Provide the [x, y] coordinate of the cell's center where the given text is located.  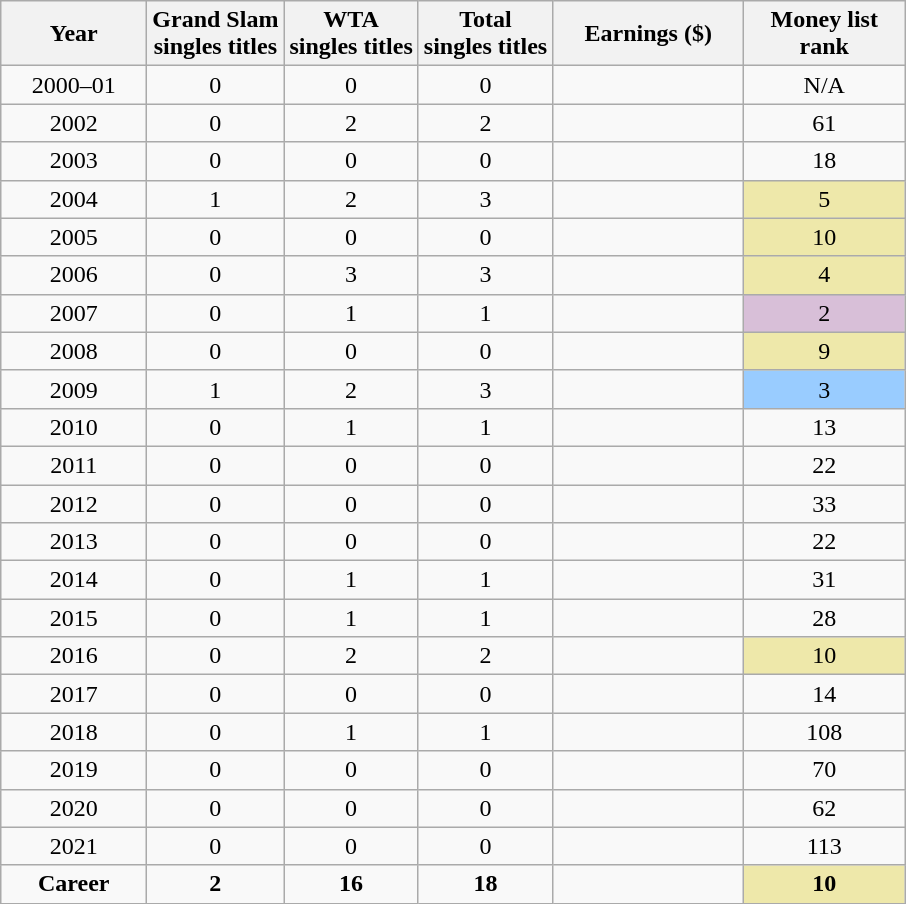
113 [824, 846]
Money list rank [824, 34]
2016 [74, 656]
62 [824, 808]
2020 [74, 808]
70 [824, 770]
2008 [74, 351]
4 [824, 275]
2015 [74, 618]
5 [824, 199]
2012 [74, 503]
2007 [74, 313]
61 [824, 123]
Earnings ($) [648, 34]
Career [74, 884]
28 [824, 618]
16 [351, 884]
2010 [74, 427]
2021 [74, 846]
108 [824, 732]
Year [74, 34]
9 [824, 351]
Totalsingles titles [485, 34]
2011 [74, 465]
WTA singles titles [351, 34]
31 [824, 580]
2005 [74, 237]
2019 [74, 770]
33 [824, 503]
2017 [74, 694]
2006 [74, 275]
2018 [74, 732]
2013 [74, 542]
14 [824, 694]
13 [824, 427]
Grand Slamsingles titles [216, 34]
2002 [74, 123]
2009 [74, 389]
2003 [74, 161]
2000–01 [74, 85]
2004 [74, 199]
2014 [74, 580]
N/A [824, 85]
